Return [x, y] of the center of cell containing provided text 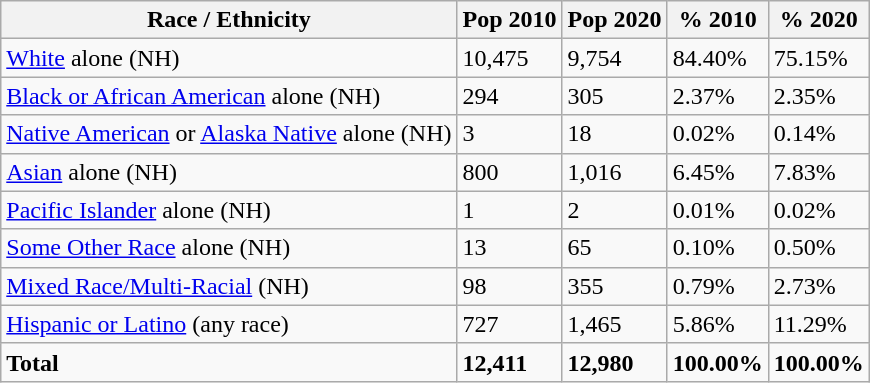
800 [510, 172]
65 [614, 248]
355 [614, 286]
Native American or Alaska Native alone (NH) [229, 134]
12,411 [510, 362]
727 [510, 324]
2.37% [718, 96]
Black or African American alone (NH) [229, 96]
1,465 [614, 324]
13 [510, 248]
18 [614, 134]
294 [510, 96]
7.83% [818, 172]
Race / Ethnicity [229, 20]
305 [614, 96]
2.73% [818, 286]
Hispanic or Latino (any race) [229, 324]
Pacific Islander alone (NH) [229, 210]
11.29% [818, 324]
2.35% [818, 96]
White alone (NH) [229, 58]
Some Other Race alone (NH) [229, 248]
0.01% [718, 210]
Mixed Race/Multi-Racial (NH) [229, 286]
0.50% [818, 248]
84.40% [718, 58]
0.10% [718, 248]
12,980 [614, 362]
Total [229, 362]
10,475 [510, 58]
0.79% [718, 286]
1 [510, 210]
Pop 2020 [614, 20]
1,016 [614, 172]
% 2010 [718, 20]
6.45% [718, 172]
3 [510, 134]
Asian alone (NH) [229, 172]
Pop 2010 [510, 20]
2 [614, 210]
5.86% [718, 324]
% 2020 [818, 20]
9,754 [614, 58]
98 [510, 286]
75.15% [818, 58]
0.14% [818, 134]
